Output the [x, y] coordinate of the center of the cell containing the given text.  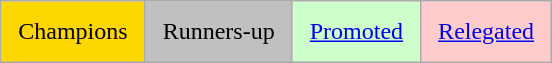
Relegated [486, 32]
Runners-up [218, 32]
Champions [73, 32]
Promoted [356, 32]
